Determine the [x, y] coordinate at the center of the cell enclosing the given text.  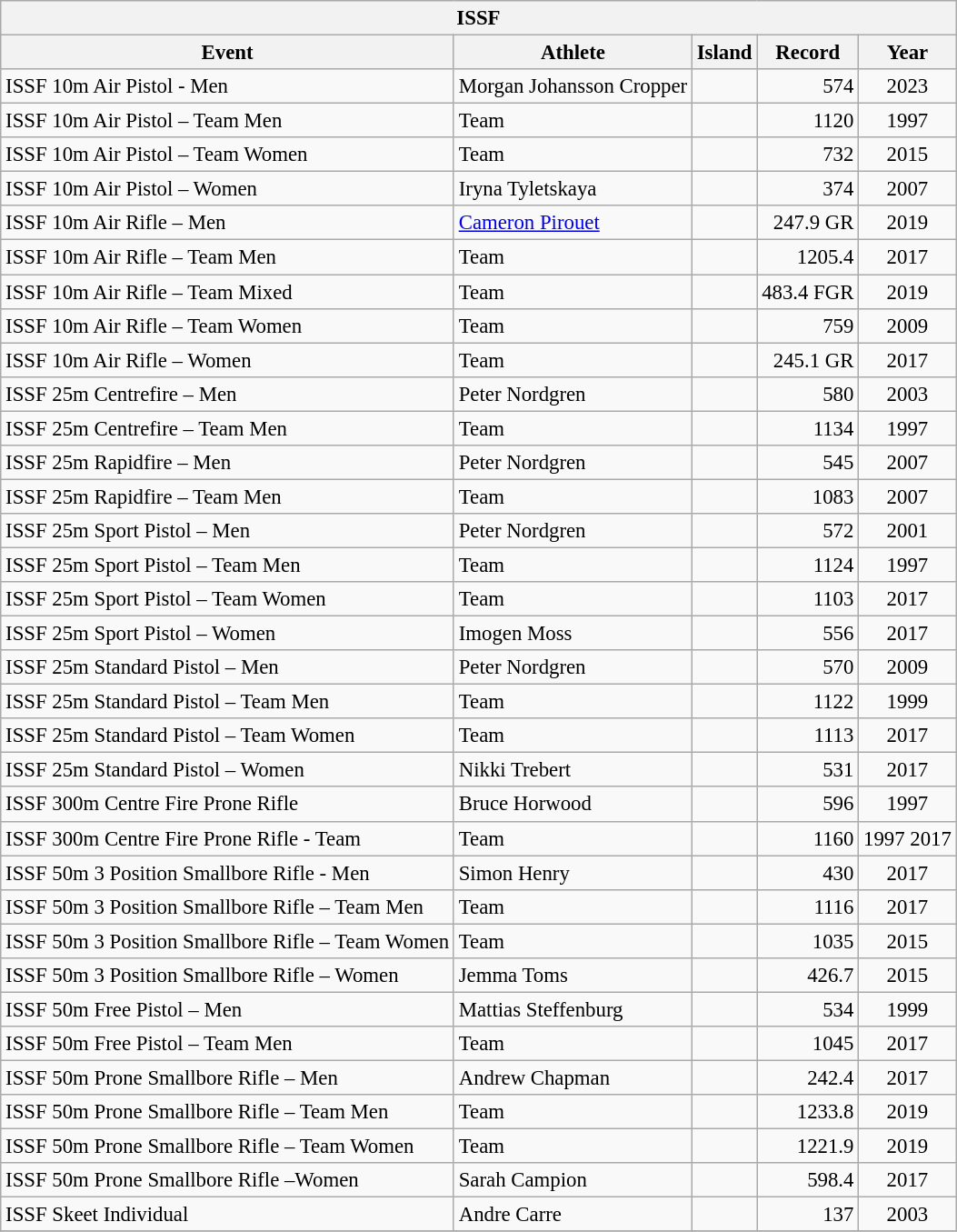
Simon Henry [573, 873]
ISSF 10m Air Pistol – Women [227, 189]
ISSF 50m Prone Smallbore Rifle – Men [227, 1077]
ISSF 25m Sport Pistol – Team Men [227, 565]
598.4 [808, 1180]
732 [808, 155]
Bruce Horwood [573, 805]
ISSF 25m Sport Pistol – Women [227, 634]
ISSF 10m Air Rifle – Team Men [227, 257]
ISSF 10m Air Rifle – Team Mixed [227, 292]
Athlete [573, 53]
Iryna Tyletskaya [573, 189]
ISSF 50m 3 Position Smallbore Rifle – Team Men [227, 906]
1103 [808, 599]
556 [808, 634]
ISSF 10m Air Rifle – Men [227, 223]
596 [808, 805]
1083 [808, 496]
483.4 FGR [808, 292]
570 [808, 667]
1221.9 [808, 1147]
ISSF 300m Centre Fire Prone Rifle - Team [227, 838]
1116 [808, 906]
1997 2017 [907, 838]
ISSF 50m Free Pistol – Men [227, 1009]
ISSF 25m Standard Pistol – Women [227, 770]
247.9 GR [808, 223]
Morgan Johansson Cropper [573, 86]
ISSF 25m Centrefire – Team Men [227, 428]
ISSF [478, 18]
1160 [808, 838]
1205.4 [808, 257]
Jemma Toms [573, 976]
Imogen Moss [573, 634]
Island [723, 53]
Cameron Pirouet [573, 223]
ISSF 50m Prone Smallbore Rifle – Team Women [227, 1147]
137 [808, 1215]
ISSF 50m 3 Position Smallbore Rifle - Men [227, 873]
ISSF 50m Prone Smallbore Rifle –Women [227, 1180]
545 [808, 463]
242.4 [808, 1077]
1233.8 [808, 1112]
ISSF 50m 3 Position Smallbore Rifle – Team Women [227, 941]
Andre Carre [573, 1215]
ISSF 25m Standard Pistol – Team Men [227, 702]
ISSF 25m Sport Pistol – Team Women [227, 599]
1122 [808, 702]
ISSF Skeet Individual [227, 1215]
374 [808, 189]
531 [808, 770]
Andrew Chapman [573, 1077]
1045 [808, 1044]
534 [808, 1009]
572 [808, 531]
ISSF 25m Standard Pistol – Team Women [227, 736]
245.1 GR [808, 360]
ISSF 25m Centrefire – Men [227, 394]
Record [808, 53]
1134 [808, 428]
ISSF 10m Air Rifle – Women [227, 360]
Event [227, 53]
Mattias Steffenburg [573, 1009]
Nikki Trebert [573, 770]
580 [808, 394]
430 [808, 873]
ISSF 25m Rapidfire – Team Men [227, 496]
ISSF 50m Prone Smallbore Rifle – Team Men [227, 1112]
759 [808, 326]
ISSF 50m 3 Position Smallbore Rifle – Women [227, 976]
ISSF 25m Standard Pistol – Men [227, 667]
ISSF 50m Free Pistol – Team Men [227, 1044]
ISSF 10m Air Pistol – Team Women [227, 155]
ISSF 25m Sport Pistol – Men [227, 531]
426.7 [808, 976]
ISSF 10m Air Pistol – Team Men [227, 121]
ISSF 10m Air Rifle – Team Women [227, 326]
ISSF 25m Rapidfire – Men [227, 463]
2023 [907, 86]
Year [907, 53]
1035 [808, 941]
ISSF 10m Air Pistol - Men [227, 86]
2001 [907, 531]
1124 [808, 565]
574 [808, 86]
1113 [808, 736]
1120 [808, 121]
Sarah Campion [573, 1180]
ISSF 300m Centre Fire Prone Rifle [227, 805]
